Output the (X, Y) coordinate of the center of the cell containing the given text.  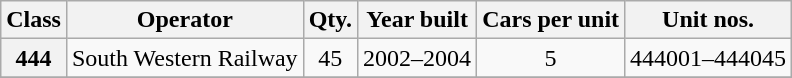
Class (34, 20)
Qty. (330, 20)
Year built (418, 20)
2002–2004 (418, 58)
Cars per unit (551, 20)
5 (551, 58)
444001–444045 (708, 58)
South Western Railway (184, 58)
Unit nos. (708, 20)
444 (34, 58)
45 (330, 58)
Operator (184, 20)
